Extract the [X, Y] coordinate from the center of the cell holding the provided text.  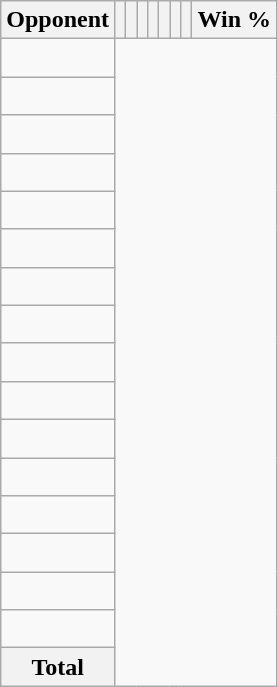
Win % [234, 20]
Total [58, 667]
Opponent [58, 20]
